Output the [X, Y] coordinate of the center of the cell containing the given text.  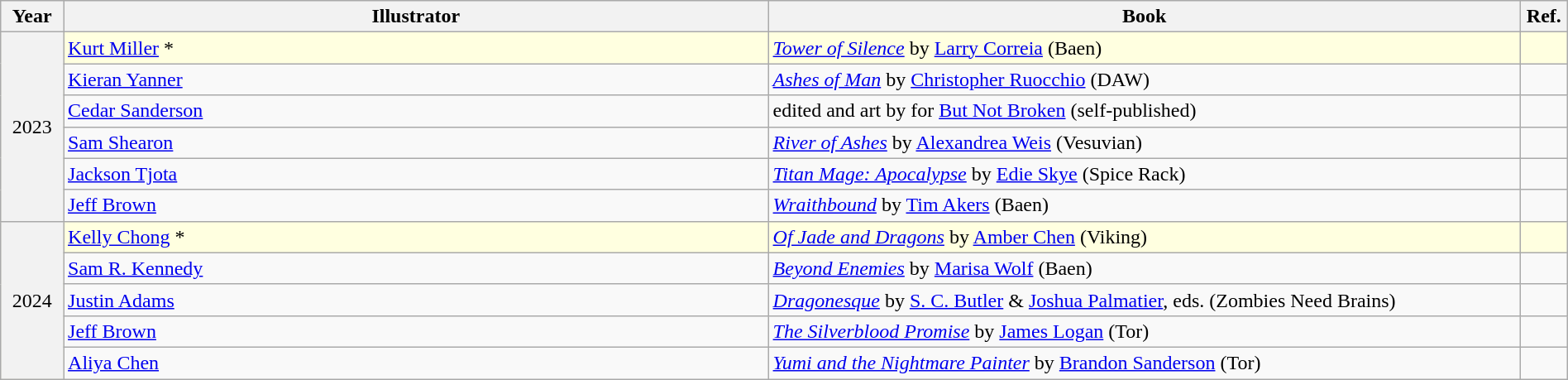
Kieran Yanner [417, 79]
Ref. [1543, 17]
The Silverblood Promise by James Logan (Tor) [1145, 331]
2023 [32, 127]
Titan Mage: Apocalypse by Edie Skye (Spice Rack) [1145, 174]
2024 [32, 300]
Kurt Miller * [417, 48]
Book [1145, 17]
Jackson Tjota [417, 174]
Year [32, 17]
Justin Adams [417, 300]
Of Jade and Dragons by Amber Chen (Viking) [1145, 237]
River of Ashes by Alexandrea Weis (Vesuvian) [1145, 142]
Cedar Sanderson [417, 111]
Kelly Chong * [417, 237]
Wraithbound by Tim Akers (Baen) [1145, 205]
Sam R. Kennedy [417, 268]
edited and art by for But Not Broken (self-published) [1145, 111]
Tower of Silence by Larry Correia (Baen) [1145, 48]
Illustrator [417, 17]
Yumi and the Nightmare Painter by Brandon Sanderson (Tor) [1145, 363]
Sam Shearon [417, 142]
Beyond Enemies by Marisa Wolf (Baen) [1145, 268]
Dragonesque by S. C. Butler & Joshua Palmatier, eds. (Zombies Need Brains) [1145, 300]
Ashes of Man by Christopher Ruocchio (DAW) [1145, 79]
Aliya Chen [417, 363]
